Locate the cell with the specified text and output its [X, Y] center coordinate. 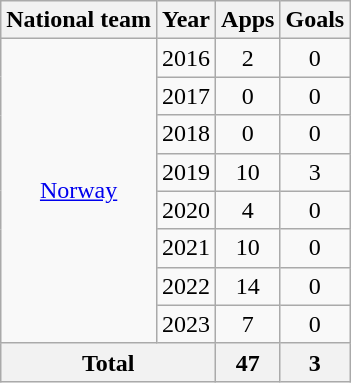
47 [248, 362]
4 [248, 210]
Norway [79, 191]
2021 [186, 248]
2017 [186, 96]
Total [108, 362]
Year [186, 20]
7 [248, 324]
2019 [186, 172]
Goals [315, 20]
2022 [186, 286]
14 [248, 286]
2018 [186, 134]
2023 [186, 324]
2020 [186, 210]
2016 [186, 58]
Apps [248, 20]
2 [248, 58]
National team [79, 20]
